Capture the cell that displays the provided text and extract its [x, y] central coordinate. 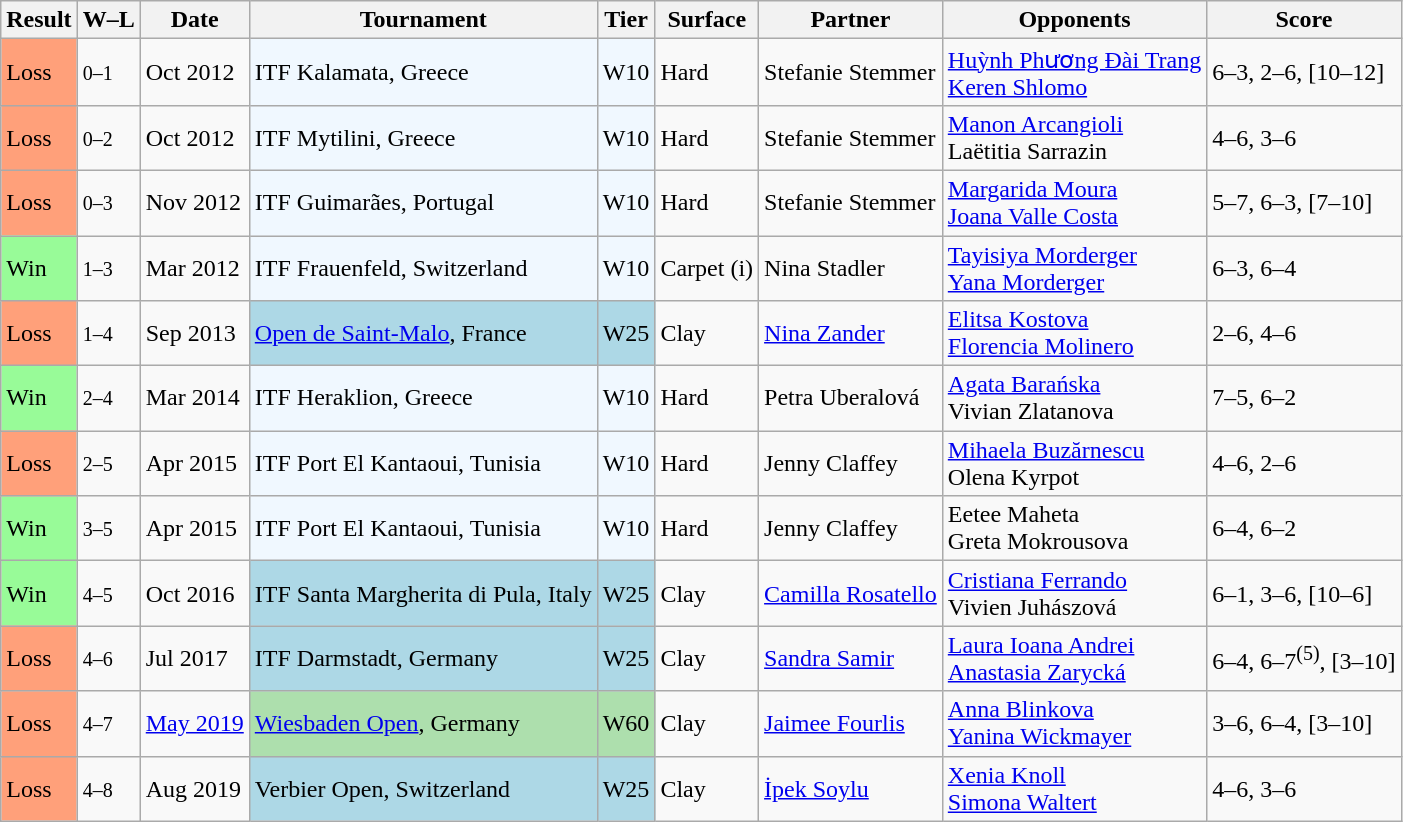
Partner [851, 20]
ITF Guimarães, Portugal [423, 202]
Laura Ioana Andrei Anastasia Zarycká [1074, 658]
Open de Saint-Malo, France [423, 334]
5–7, 6–3, [7–10] [1304, 202]
6–4, 6–7(5), [3–10] [1304, 658]
ITF Santa Margherita di Pula, Italy [423, 594]
Aug 2019 [194, 788]
Sandra Samir [851, 658]
Elitsa Kostova Florencia Molinero [1074, 334]
2–4 [108, 398]
May 2019 [194, 724]
Date [194, 20]
3–5 [108, 528]
0–2 [108, 138]
Surface [707, 20]
İpek Soylu [851, 788]
0–1 [108, 72]
4–6, 2–6 [1304, 464]
Jaimee Fourlis [851, 724]
4–5 [108, 594]
Eetee Maheta Greta Mokrousova [1074, 528]
6–3, 2–6, [10–12] [1304, 72]
0–3 [108, 202]
3–6, 6–4, [3–10] [1304, 724]
Score [1304, 20]
ITF Mytilini, Greece [423, 138]
Jul 2017 [194, 658]
Tournament [423, 20]
6–3, 6–4 [1304, 268]
Mar 2012 [194, 268]
Margarida Moura Joana Valle Costa [1074, 202]
ITF Frauenfeld, Switzerland [423, 268]
W–L [108, 20]
6–4, 6–2 [1304, 528]
Tayisiya Morderger Yana Morderger [1074, 268]
Nov 2012 [194, 202]
Sep 2013 [194, 334]
W60 [626, 724]
4–7 [108, 724]
2–6, 4–6 [1304, 334]
Camilla Rosatello [851, 594]
Mihaela Buzărnescu Olena Kyrpot [1074, 464]
Carpet (i) [707, 268]
1–4 [108, 334]
Wiesbaden Open, Germany [423, 724]
Mar 2014 [194, 398]
Manon Arcangioli Laëtitia Sarrazin [1074, 138]
1–3 [108, 268]
ITF Darmstadt, Germany [423, 658]
Petra Uberalová [851, 398]
Cristiana Ferrando Vivien Juhászová [1074, 594]
2–5 [108, 464]
7–5, 6–2 [1304, 398]
6–1, 3–6, [10–6] [1304, 594]
ITF Kalamata, Greece [423, 72]
Oct 2016 [194, 594]
Anna Blinkova Yanina Wickmayer [1074, 724]
Agata Barańska Vivian Zlatanova [1074, 398]
Verbier Open, Switzerland [423, 788]
Nina Zander [851, 334]
4–6 [108, 658]
ITF Heraklion, Greece [423, 398]
Nina Stadler [851, 268]
Tier [626, 20]
Huỳnh Phương Đài Trang Keren Shlomo [1074, 72]
4–8 [108, 788]
Opponents [1074, 20]
Result [39, 20]
Xenia Knoll Simona Waltert [1074, 788]
